Provide the [X, Y] coordinate of the cell's center where the given text is located.  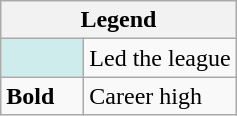
Career high [160, 96]
Bold [42, 96]
Led the league [160, 58]
Legend [118, 20]
